Search for the cell housing the specified text and yield its [x, y] center coordinate. 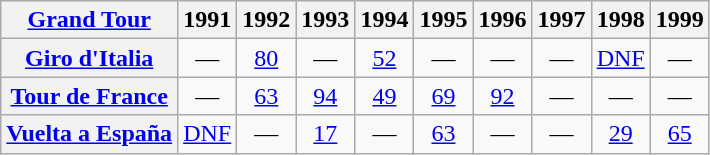
Tour de France [90, 96]
52 [384, 58]
1998 [620, 20]
80 [266, 58]
1991 [208, 20]
Giro d'Italia [90, 58]
65 [680, 134]
92 [502, 96]
1995 [444, 20]
29 [620, 134]
94 [326, 96]
17 [326, 134]
1993 [326, 20]
Grand Tour [90, 20]
49 [384, 96]
1997 [562, 20]
1992 [266, 20]
69 [444, 96]
1999 [680, 20]
1996 [502, 20]
Vuelta a España [90, 134]
1994 [384, 20]
